From the cell containing the given text, extract its center point as [x, y] coordinate. 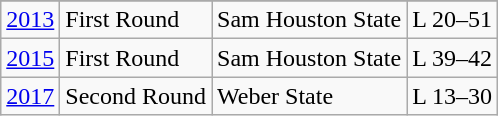
Second Round [136, 96]
L 39–42 [452, 58]
L 20–51 [452, 20]
L 13–30 [452, 96]
2017 [30, 96]
2013 [30, 20]
2015 [30, 58]
Weber State [310, 96]
